Extract the [X, Y] coordinate from the center of the cell holding the provided text.  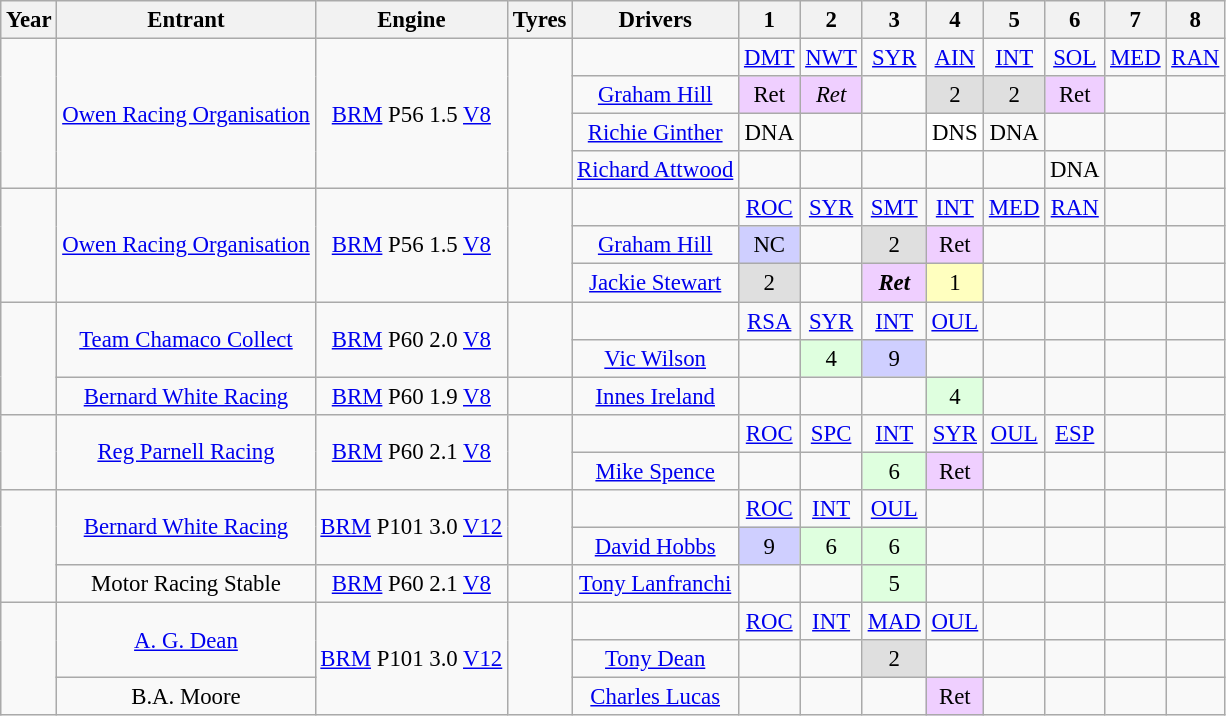
Engine [411, 20]
NC [770, 245]
David Hobbs [656, 546]
Richard Attwood [656, 170]
RSA [770, 321]
ESP [1075, 433]
Tony Lanfranchi [656, 584]
A. G. Dean [186, 640]
Charles Lucas [656, 697]
NWT [831, 58]
Tony Dean [656, 659]
Entrant [186, 20]
DNS [954, 133]
SOL [1075, 58]
Innes Ireland [656, 396]
3 [894, 20]
Vic Wilson [656, 358]
Drivers [656, 20]
7 [1136, 20]
B.A. Moore [186, 697]
Richie Ginther [656, 133]
Year [29, 20]
AIN [954, 58]
BRM P60 1.9 V8 [411, 396]
MAD [894, 621]
SPC [831, 433]
Tyres [540, 20]
DMT [770, 58]
Team Chamaco Collect [186, 340]
SMT [894, 208]
Mike Spence [656, 471]
Jackie Stewart [656, 283]
8 [1196, 20]
Motor Racing Stable [186, 584]
Reg Parnell Racing [186, 452]
BRM P60 2.0 V8 [411, 340]
